Pinpoint the cell where the given text exists, returning its [x, y] midpoint coordinate. 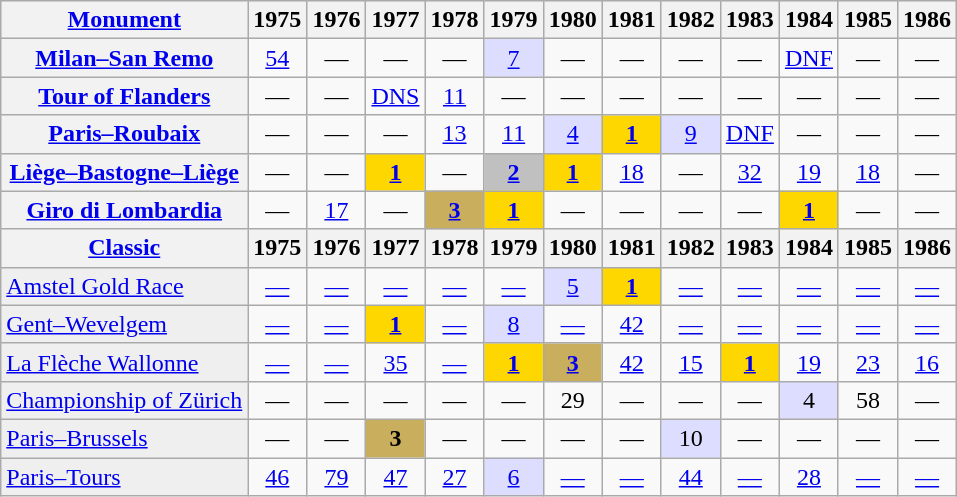
10 [690, 438]
Paris–Brussels [124, 438]
Liège–Bastogne–Liège [124, 172]
32 [750, 172]
9 [690, 134]
47 [396, 477]
Amstel Gold Race [124, 286]
8 [514, 324]
58 [868, 400]
7 [514, 58]
Tour of Flanders [124, 96]
Paris–Tours [124, 477]
23 [868, 362]
28 [808, 477]
Giro di Lombardia [124, 210]
Paris–Roubaix [124, 134]
Championship of Zürich [124, 400]
79 [336, 477]
29 [572, 400]
44 [690, 477]
35 [396, 362]
54 [278, 58]
17 [336, 210]
5 [572, 286]
16 [928, 362]
Classic [124, 248]
6 [514, 477]
Monument [124, 20]
2 [514, 172]
46 [278, 477]
13 [454, 134]
DNS [396, 96]
Gent–Wevelgem [124, 324]
La Flèche Wallonne [124, 362]
Milan–San Remo [124, 58]
27 [454, 477]
15 [690, 362]
